Capture the cell that displays the provided text and extract its (X, Y) central coordinate. 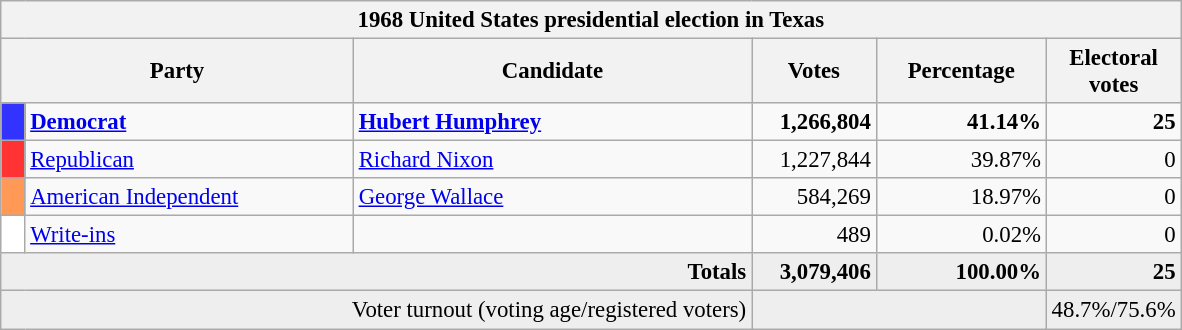
0.02% (961, 235)
Party (178, 72)
48.7%/75.6% (1114, 310)
Voter turnout (voting age/registered voters) (376, 310)
1,227,844 (814, 160)
Percentage (961, 72)
489 (814, 235)
American Independent (189, 197)
Candidate (552, 72)
39.87% (961, 160)
Democrat (189, 122)
Richard Nixon (552, 160)
1,266,804 (814, 122)
Write-ins (189, 235)
Hubert Humphrey (552, 122)
Totals (376, 273)
Votes (814, 72)
3,079,406 (814, 273)
Republican (189, 160)
41.14% (961, 122)
100.00% (961, 273)
18.97% (961, 197)
1968 United States presidential election in Texas (591, 20)
George Wallace (552, 197)
584,269 (814, 197)
Electoral votes (1114, 72)
